Search for the cell housing the specified text and yield its [x, y] center coordinate. 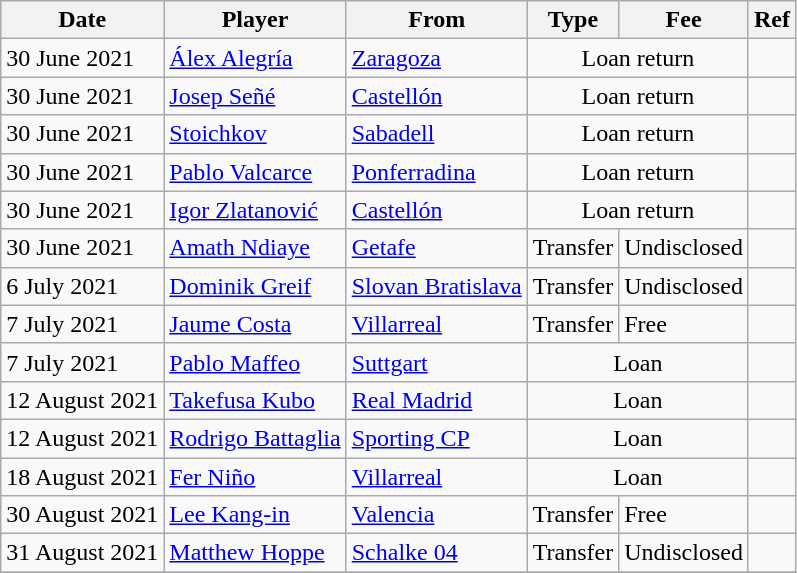
Real Madrid [436, 400]
Lee Kang-in [255, 515]
From [436, 20]
Valencia [436, 515]
Rodrigo Battaglia [255, 438]
Schalke 04 [436, 553]
Igor Zlatanović [255, 210]
Ref [772, 20]
Dominik Greif [255, 286]
Pablo Valcarce [255, 172]
30 August 2021 [82, 515]
Stoichkov [255, 134]
Jaume Costa [255, 324]
Takefusa Kubo [255, 400]
Zaragoza [436, 58]
Pablo Maffeo [255, 362]
Getafe [436, 248]
Álex Alegría [255, 58]
31 August 2021 [82, 553]
Date [82, 20]
6 July 2021 [82, 286]
Josep Señé [255, 96]
Sabadell [436, 134]
Suttgart [436, 362]
18 August 2021 [82, 477]
Fee [684, 20]
Fer Niño [255, 477]
Matthew Hoppe [255, 553]
Type [573, 20]
Player [255, 20]
Ponferradina [436, 172]
Amath Ndiaye [255, 248]
Sporting CP [436, 438]
Slovan Bratislava [436, 286]
